Pinpoint the cell where the given text exists, returning its [x, y] midpoint coordinate. 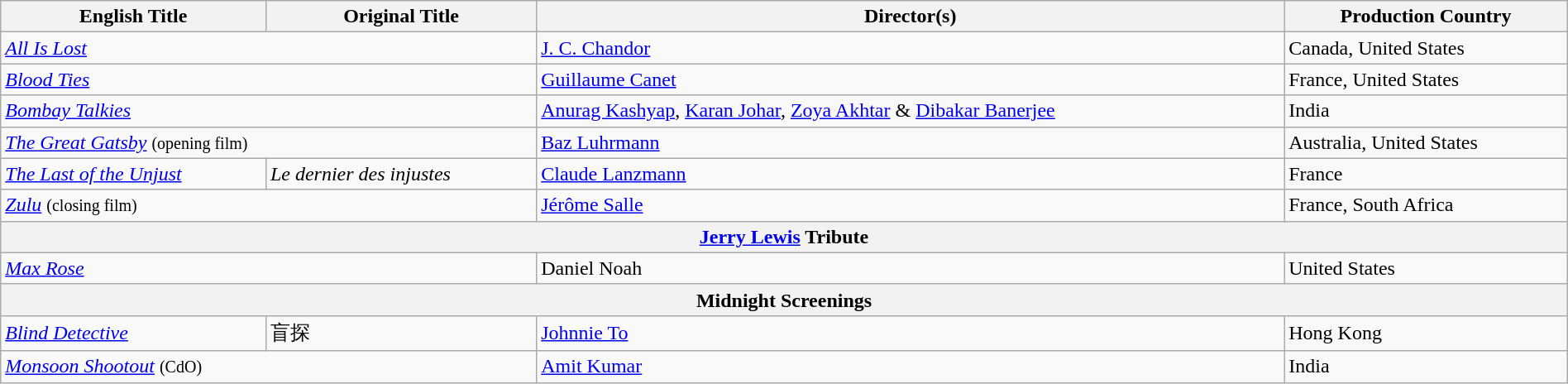
France, United States [1426, 79]
United States [1426, 268]
Anurag Kashyap, Karan Johar, Zoya Akhtar & Dibakar Banerjee [911, 111]
Claude Lanzmann [911, 174]
Johnnie To [911, 333]
France [1426, 174]
J. C. Chandor [911, 48]
Amit Kumar [911, 367]
Le dernier des injustes [400, 174]
The Last of the Unjust [134, 174]
Australia, United States [1426, 142]
All Is Lost [269, 48]
Original Title [400, 17]
盲探 [400, 333]
Midnight Screenings [784, 300]
Bombay Talkies [269, 111]
Guillaume Canet [911, 79]
Daniel Noah [911, 268]
France, South Africa [1426, 205]
Monsoon Shootout (CdO) [269, 367]
Canada, United States [1426, 48]
Jerry Lewis Tribute [784, 237]
Zulu (closing film) [269, 205]
Blind Detective [134, 333]
Max Rose [269, 268]
The Great Gatsby (opening film) [269, 142]
Blood Ties [269, 79]
English Title [134, 17]
Jérôme Salle [911, 205]
Hong Kong [1426, 333]
Production Country [1426, 17]
Baz Luhrmann [911, 142]
Director(s) [911, 17]
